Capture the cell that displays the provided text and extract its (X, Y) central coordinate. 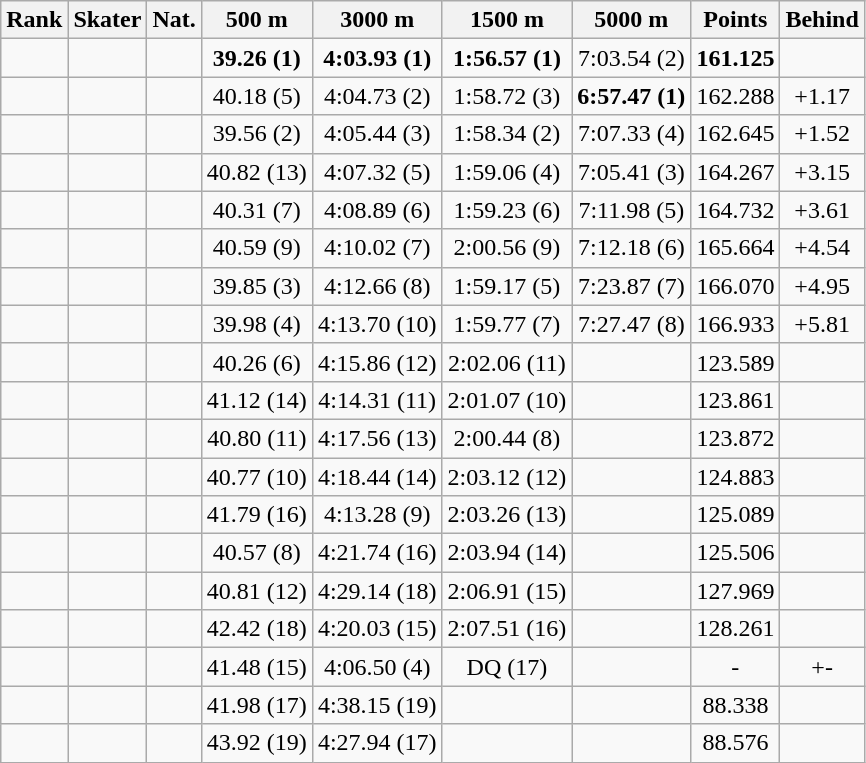
+5.81 (822, 324)
124.883 (736, 477)
2:01.07 (10) (507, 400)
7:27.47 (8) (632, 324)
123.861 (736, 400)
4:14.31 (11) (377, 400)
4:04.73 (2) (377, 96)
40.18 (5) (256, 96)
1500 m (507, 20)
40.31 (7) (256, 210)
39.85 (3) (256, 286)
+- (822, 667)
41.79 (16) (256, 515)
40.59 (9) (256, 248)
4:20.03 (15) (377, 629)
7:23.87 (7) (632, 286)
2:06.91 (15) (507, 591)
88.576 (736, 743)
+3.61 (822, 210)
4:15.86 (12) (377, 362)
40.81 (12) (256, 591)
39.98 (4) (256, 324)
7:12.18 (6) (632, 248)
1:58.34 (2) (507, 134)
5000 m (632, 20)
4:38.15 (19) (377, 705)
2:07.51 (16) (507, 629)
40.57 (8) (256, 553)
7:07.33 (4) (632, 134)
39.26 (1) (256, 58)
7:03.54 (2) (632, 58)
123.589 (736, 362)
4:06.50 (4) (377, 667)
127.969 (736, 591)
88.338 (736, 705)
41.48 (15) (256, 667)
125.089 (736, 515)
4:05.44 (3) (377, 134)
4:13.70 (10) (377, 324)
40.26 (6) (256, 362)
+1.52 (822, 134)
- (736, 667)
4:10.02 (7) (377, 248)
2:02.06 (11) (507, 362)
2:00.56 (9) (507, 248)
1:59.17 (5) (507, 286)
125.506 (736, 553)
162.288 (736, 96)
2:00.44 (8) (507, 438)
162.645 (736, 134)
Points (736, 20)
Behind (822, 20)
164.732 (736, 210)
4:13.28 (9) (377, 515)
4:27.94 (17) (377, 743)
DQ (17) (507, 667)
7:05.41 (3) (632, 172)
+3.15 (822, 172)
164.267 (736, 172)
Skater (108, 20)
4:08.89 (6) (377, 210)
Rank (34, 20)
2:03.26 (13) (507, 515)
4:29.14 (18) (377, 591)
39.56 (2) (256, 134)
123.872 (736, 438)
40.77 (10) (256, 477)
7:11.98 (5) (632, 210)
+4.95 (822, 286)
165.664 (736, 248)
1:56.57 (1) (507, 58)
4:21.74 (16) (377, 553)
1:59.23 (6) (507, 210)
41.12 (14) (256, 400)
4:12.66 (8) (377, 286)
43.92 (19) (256, 743)
4:17.56 (13) (377, 438)
166.070 (736, 286)
4:18.44 (14) (377, 477)
40.82 (13) (256, 172)
161.125 (736, 58)
2:03.94 (14) (507, 553)
41.98 (17) (256, 705)
6:57.47 (1) (632, 96)
40.80 (11) (256, 438)
166.933 (736, 324)
+1.17 (822, 96)
Nat. (174, 20)
3000 m (377, 20)
128.261 (736, 629)
1:58.72 (3) (507, 96)
+4.54 (822, 248)
1:59.06 (4) (507, 172)
42.42 (18) (256, 629)
4:07.32 (5) (377, 172)
2:03.12 (12) (507, 477)
1:59.77 (7) (507, 324)
500 m (256, 20)
4:03.93 (1) (377, 58)
